Extract the (x, y) coordinate from the center of the cell holding the provided text.  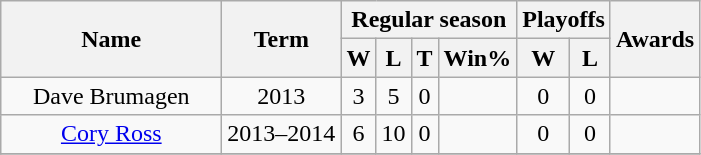
3 (358, 96)
10 (394, 134)
Win% (478, 58)
2013 (282, 96)
Cory Ross (112, 134)
6 (358, 134)
Awards (654, 39)
Regular season (429, 20)
Term (282, 39)
2013–2014 (282, 134)
Name (112, 39)
T (424, 58)
Dave Brumagen (112, 96)
Playoffs (564, 20)
5 (394, 96)
